Find where the given text appears and provide that cell's center as [X, Y] coordinate. 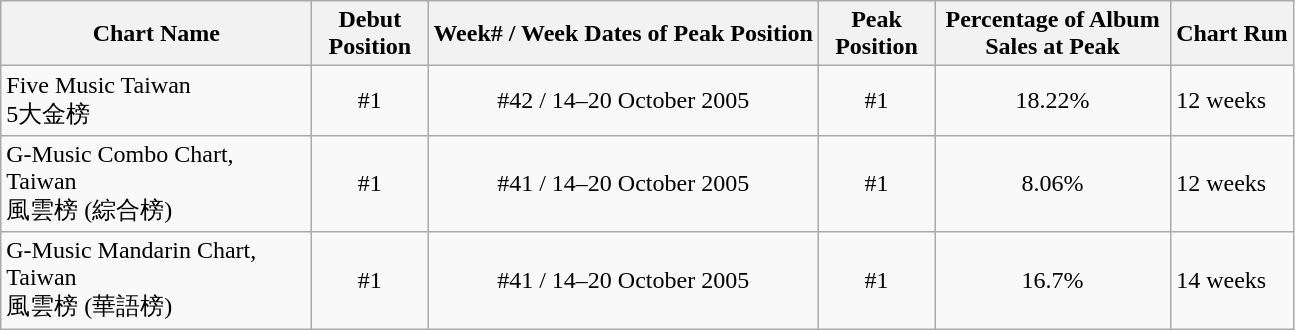
18.22% [1053, 101]
G-Music Mandarin Chart, Taiwan風雲榜 (華語榜) [156, 280]
Chart Name [156, 34]
16.7% [1053, 280]
8.06% [1053, 184]
Week# / Week Dates of Peak Position [624, 34]
Debut Position [370, 34]
#42 / 14–20 October 2005 [624, 101]
Peak Position [876, 34]
Five Music Taiwan5大金榜 [156, 101]
Percentage of Album Sales at Peak [1053, 34]
Chart Run [1232, 34]
14 weeks [1232, 280]
G-Music Combo Chart, Taiwan風雲榜 (綜合榜) [156, 184]
